Scan for the cell matching the given text and deliver its [X, Y] coordinate at center. 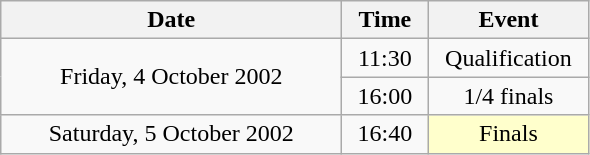
Finals [508, 134]
Saturday, 5 October 2002 [172, 134]
Time [385, 20]
Friday, 4 October 2002 [172, 77]
16:00 [385, 96]
1/4 finals [508, 96]
Qualification [508, 58]
Event [508, 20]
16:40 [385, 134]
11:30 [385, 58]
Date [172, 20]
